Provide the [x, y] coordinate of the cell's center where the given text is located.  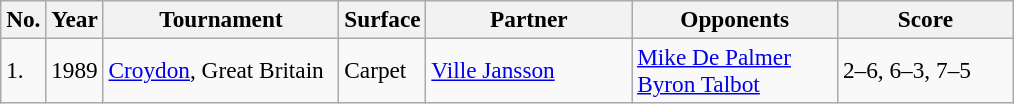
1989 [74, 70]
Partner [529, 19]
Tournament [221, 19]
Opponents [735, 19]
No. [24, 19]
Surface [382, 19]
1. [24, 70]
2–6, 6–3, 7–5 [926, 70]
Carpet [382, 70]
Mike De Palmer Byron Talbot [735, 70]
Score [926, 19]
Year [74, 19]
Ville Jansson [529, 70]
Croydon, Great Britain [221, 70]
